Search for the cell housing the specified text and yield its (X, Y) center coordinate. 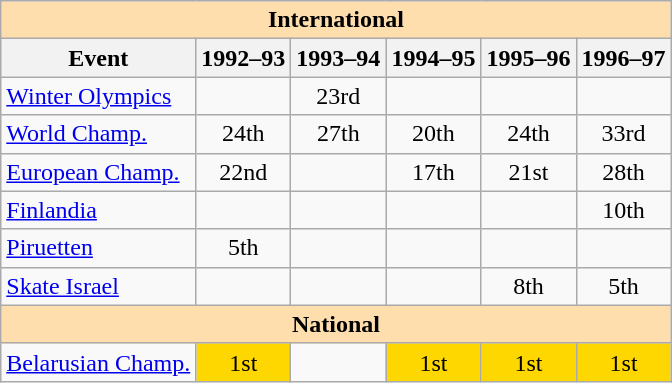
1995–96 (528, 58)
23rd (338, 96)
1992–93 (244, 58)
28th (624, 172)
10th (624, 210)
National (336, 324)
European Champ. (98, 172)
International (336, 20)
Finlandia (98, 210)
Event (98, 58)
1994–95 (434, 58)
20th (434, 134)
World Champ. (98, 134)
8th (528, 286)
17th (434, 172)
22nd (244, 172)
Winter Olympics (98, 96)
33rd (624, 134)
27th (338, 134)
Skate Israel (98, 286)
1993–94 (338, 58)
21st (528, 172)
1996–97 (624, 58)
Piruetten (98, 248)
Belarusian Champ. (98, 362)
